Output the [x, y] coordinate of the center of the cell containing the given text.  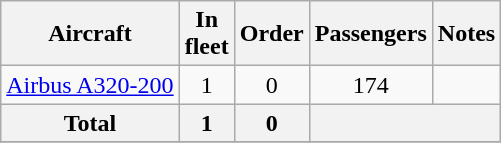
Total [90, 123]
Airbus A320-200 [90, 85]
Notes [466, 34]
Aircraft [90, 34]
Order [272, 34]
174 [370, 85]
In fleet [206, 34]
Passengers [370, 34]
